From the cell containing the given text, extract its center point as (x, y) coordinate. 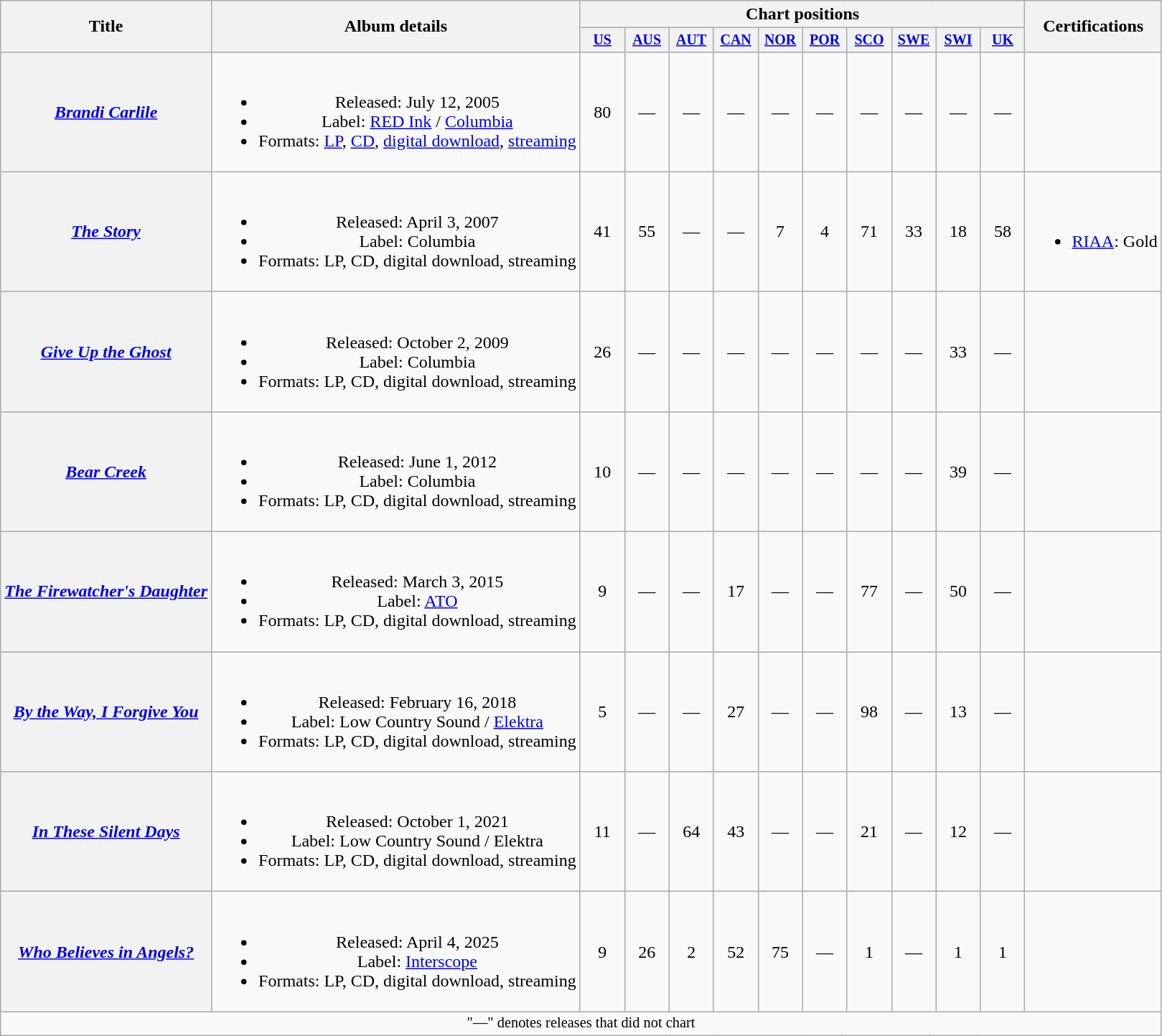
7 (780, 231)
55 (647, 231)
The Firewatcher's Daughter (106, 592)
SWE (914, 40)
NOR (780, 40)
Brandi Carlile (106, 112)
10 (602, 471)
By the Way, I Forgive You (106, 712)
Album details (396, 27)
18 (958, 231)
US (602, 40)
Released: October 2, 2009Label: ColumbiaFormats: LP, CD, digital download, streaming (396, 352)
Released: February 16, 2018Label: Low Country Sound / ElektraFormats: LP, CD, digital download, streaming (396, 712)
98 (869, 712)
4 (825, 231)
SCO (869, 40)
Give Up the Ghost (106, 352)
58 (1003, 231)
17 (736, 592)
AUT (691, 40)
Released: July 12, 2005Label: RED Ink / ColumbiaFormats: LP, CD, digital download, streaming (396, 112)
12 (958, 831)
The Story (106, 231)
52 (736, 952)
Released: October 1, 2021Label: Low Country Sound / ElektraFormats: LP, CD, digital download, streaming (396, 831)
41 (602, 231)
39 (958, 471)
SWI (958, 40)
In These Silent Days (106, 831)
Certifications (1093, 27)
POR (825, 40)
71 (869, 231)
64 (691, 831)
"—" denotes releases that did not chart (581, 1024)
11 (602, 831)
Released: April 4, 2025Label: InterscopeFormats: LP, CD, digital download, streaming (396, 952)
Released: June 1, 2012Label: ColumbiaFormats: LP, CD, digital download, streaming (396, 471)
Released: April 3, 2007Label: ColumbiaFormats: LP, CD, digital download, streaming (396, 231)
13 (958, 712)
UK (1003, 40)
AUS (647, 40)
Bear Creek (106, 471)
80 (602, 112)
Released: March 3, 2015Label: ATOFormats: LP, CD, digital download, streaming (396, 592)
CAN (736, 40)
Chart positions (802, 14)
27 (736, 712)
5 (602, 712)
43 (736, 831)
77 (869, 592)
21 (869, 831)
2 (691, 952)
75 (780, 952)
Who Believes in Angels? (106, 952)
RIAA: Gold (1093, 231)
50 (958, 592)
Title (106, 27)
